Search for the cell housing the specified text and yield its (X, Y) center coordinate. 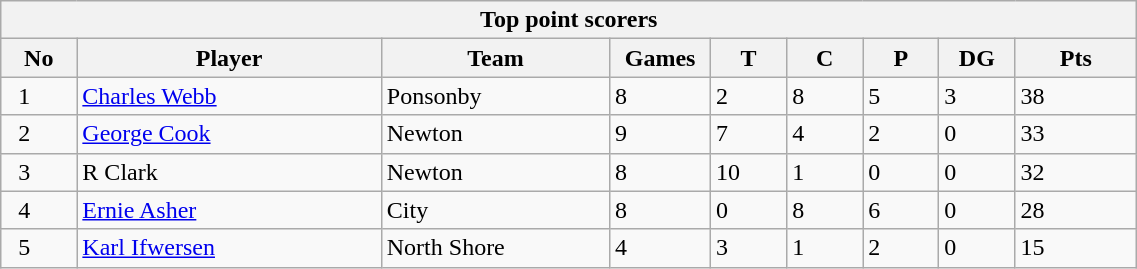
P (901, 58)
Karl Ifwersen (229, 248)
R Clark (229, 172)
10 (749, 172)
15 (1076, 248)
City (495, 210)
38 (1076, 96)
Pts (1076, 58)
DG (977, 58)
Games (660, 58)
T (749, 58)
C (825, 58)
32 (1076, 172)
Team (495, 58)
33 (1076, 134)
Ernie Asher (229, 210)
George Cook (229, 134)
6 (901, 210)
Ponsonby (495, 96)
28 (1076, 210)
9 (660, 134)
Top point scorers (569, 20)
North Shore (495, 248)
7 (749, 134)
Charles Webb (229, 96)
No (39, 58)
Player (229, 58)
